Return the [X, Y] coordinate for the center point of the cell that contains the specified text.  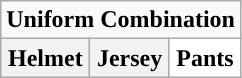
Jersey [130, 58]
Uniform Combination [121, 20]
Pants [204, 58]
Helmet [46, 58]
